Capture the cell that displays the provided text and extract its [X, Y] central coordinate. 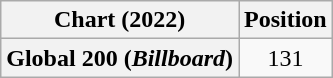
131 [285, 58]
Chart (2022) [120, 20]
Global 200 (Billboard) [120, 58]
Position [285, 20]
